Output the (X, Y) coordinate of the center of the cell containing the given text.  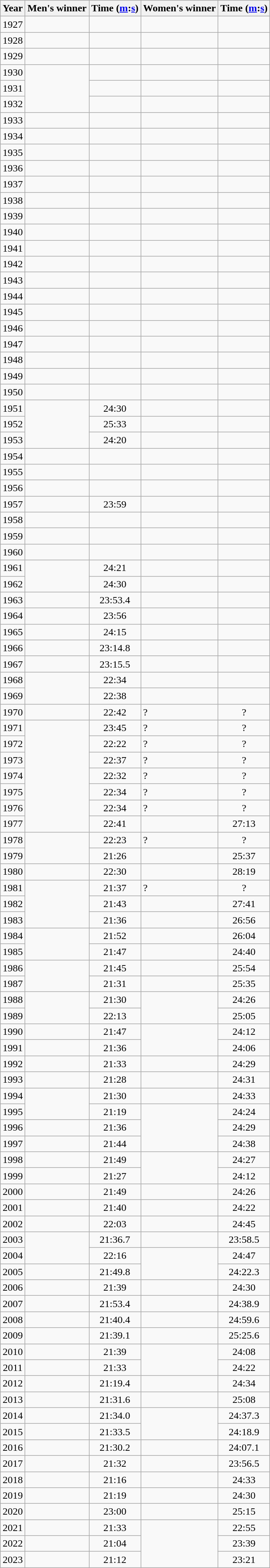
24:45 (244, 1224)
1976 (13, 808)
1975 (13, 792)
2012 (13, 1384)
24:08 (244, 1352)
24:38 (244, 1144)
21:31 (115, 984)
2023 (13, 1560)
22:03 (115, 1224)
1962 (13, 584)
23:39 (244, 1544)
24:18.9 (244, 1431)
1937 (13, 184)
1949 (13, 376)
Women's winner (180, 8)
23:59 (115, 504)
2014 (13, 1415)
1985 (13, 952)
25:54 (244, 968)
21:16 (115, 1479)
1958 (13, 520)
24:27 (244, 1160)
1972 (13, 744)
24:59.6 (244, 1320)
24:38.9 (244, 1304)
25:33 (115, 424)
21:36.7 (115, 1240)
1993 (13, 1080)
24:07.1 (244, 1447)
1946 (13, 328)
26:04 (244, 936)
2000 (13, 1192)
27:13 (244, 824)
1953 (13, 440)
2017 (13, 1463)
1982 (13, 904)
1927 (13, 24)
22:23 (115, 840)
24:34 (244, 1384)
24:15 (115, 632)
1930 (13, 72)
2005 (13, 1272)
23:14.8 (115, 648)
21:30.2 (115, 1447)
21:34.0 (115, 1415)
22:16 (115, 1256)
25:15 (244, 1512)
1990 (13, 1032)
1948 (13, 360)
21:26 (115, 856)
1991 (13, 1048)
1970 (13, 712)
1967 (13, 664)
23:45 (115, 728)
21:43 (115, 904)
1980 (13, 872)
1969 (13, 696)
24:37.3 (244, 1415)
1939 (13, 216)
1929 (13, 56)
1938 (13, 200)
2001 (13, 1208)
21:19.4 (115, 1384)
2003 (13, 1240)
1968 (13, 680)
22:37 (115, 760)
22:13 (115, 1016)
2015 (13, 1431)
1979 (13, 856)
1944 (13, 296)
1986 (13, 968)
22:22 (115, 744)
1932 (13, 104)
23:53.4 (115, 600)
2018 (13, 1479)
21:44 (115, 1144)
1941 (13, 248)
23:15.5 (115, 664)
2010 (13, 1352)
25:37 (244, 856)
21:33.5 (115, 1431)
2019 (13, 1496)
2002 (13, 1224)
2004 (13, 1256)
1978 (13, 840)
21:12 (115, 1560)
2011 (13, 1368)
21:32 (115, 1463)
21:49.8 (115, 1272)
Year (13, 8)
1977 (13, 824)
Men's winner (57, 8)
1961 (13, 568)
1988 (13, 1000)
21:40 (115, 1208)
25:25.6 (244, 1336)
1945 (13, 312)
21:52 (115, 936)
1964 (13, 616)
21:27 (115, 1176)
2021 (13, 1528)
28:19 (244, 872)
2007 (13, 1304)
2008 (13, 1320)
25:08 (244, 1400)
21:31.6 (115, 1400)
21:53.4 (115, 1304)
24:22.3 (244, 1272)
1952 (13, 424)
1960 (13, 552)
1954 (13, 456)
1996 (13, 1128)
24:31 (244, 1080)
22:55 (244, 1528)
1928 (13, 40)
1936 (13, 168)
23:21 (244, 1560)
21:04 (115, 1544)
2016 (13, 1447)
1994 (13, 1096)
1950 (13, 392)
1992 (13, 1064)
24:06 (244, 1048)
2020 (13, 1512)
1989 (13, 1016)
1998 (13, 1160)
21:28 (115, 1080)
1955 (13, 472)
1933 (13, 120)
2009 (13, 1336)
24:21 (115, 568)
22:38 (115, 696)
22:30 (115, 872)
26:56 (244, 920)
21:37 (115, 888)
1943 (13, 280)
23:56.5 (244, 1463)
1983 (13, 920)
23:56 (115, 616)
22:42 (115, 712)
23:58.5 (244, 1240)
1934 (13, 136)
1973 (13, 760)
22:41 (115, 824)
1971 (13, 728)
1999 (13, 1176)
27:41 (244, 904)
21:39.1 (115, 1336)
1997 (13, 1144)
22:32 (115, 776)
1947 (13, 344)
1935 (13, 152)
1959 (13, 536)
21:45 (115, 968)
1965 (13, 632)
1966 (13, 648)
24:24 (244, 1112)
1940 (13, 232)
1957 (13, 504)
21:40.4 (115, 1320)
25:35 (244, 984)
1974 (13, 776)
1984 (13, 936)
1951 (13, 408)
1981 (13, 888)
1942 (13, 264)
24:47 (244, 1256)
23:00 (115, 1512)
2006 (13, 1288)
1931 (13, 88)
25:05 (244, 1016)
2022 (13, 1544)
1956 (13, 488)
24:40 (244, 952)
2013 (13, 1400)
1995 (13, 1112)
1987 (13, 984)
1963 (13, 600)
24:20 (115, 440)
